Find where the given text appears and provide that cell's center as [X, Y] coordinate. 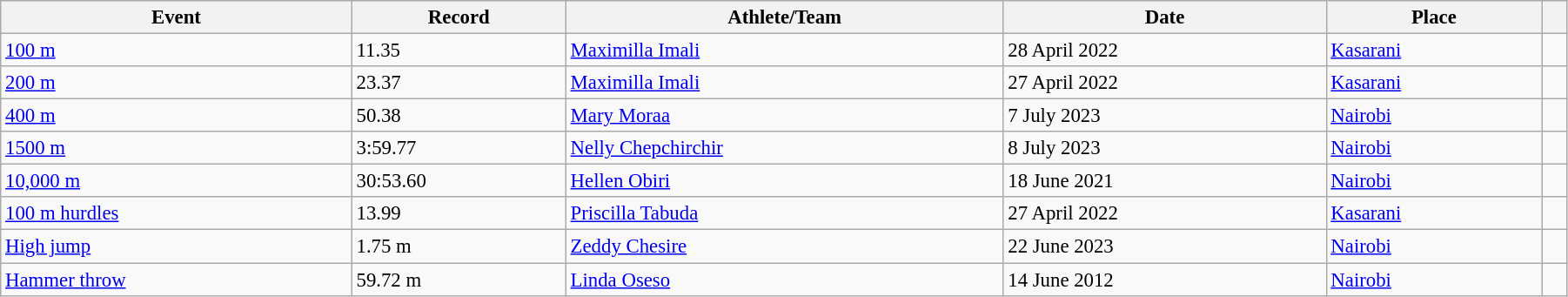
Linda Oseso [785, 280]
Place [1434, 17]
Nelly Chepchirchir [785, 148]
3:59.77 [459, 148]
Hammer throw [176, 280]
59.72 m [459, 280]
200 m [176, 83]
400 m [176, 116]
10,000 m [176, 181]
18 June 2021 [1164, 181]
28 April 2022 [1164, 51]
Athlete/Team [785, 17]
Zeddy Chesire [785, 246]
Mary Moraa [785, 116]
High jump [176, 246]
23.37 [459, 83]
1.75 m [459, 246]
Event [176, 17]
Priscilla Tabuda [785, 213]
Hellen Obiri [785, 181]
30:53.60 [459, 181]
13.99 [459, 213]
100 m [176, 51]
7 July 2023 [1164, 116]
50.38 [459, 116]
1500 m [176, 148]
14 June 2012 [1164, 280]
Record [459, 17]
100 m hurdles [176, 213]
11.35 [459, 51]
8 July 2023 [1164, 148]
Date [1164, 17]
22 June 2023 [1164, 246]
